Return the [X, Y] coordinate for the center point of the cell that contains the specified text.  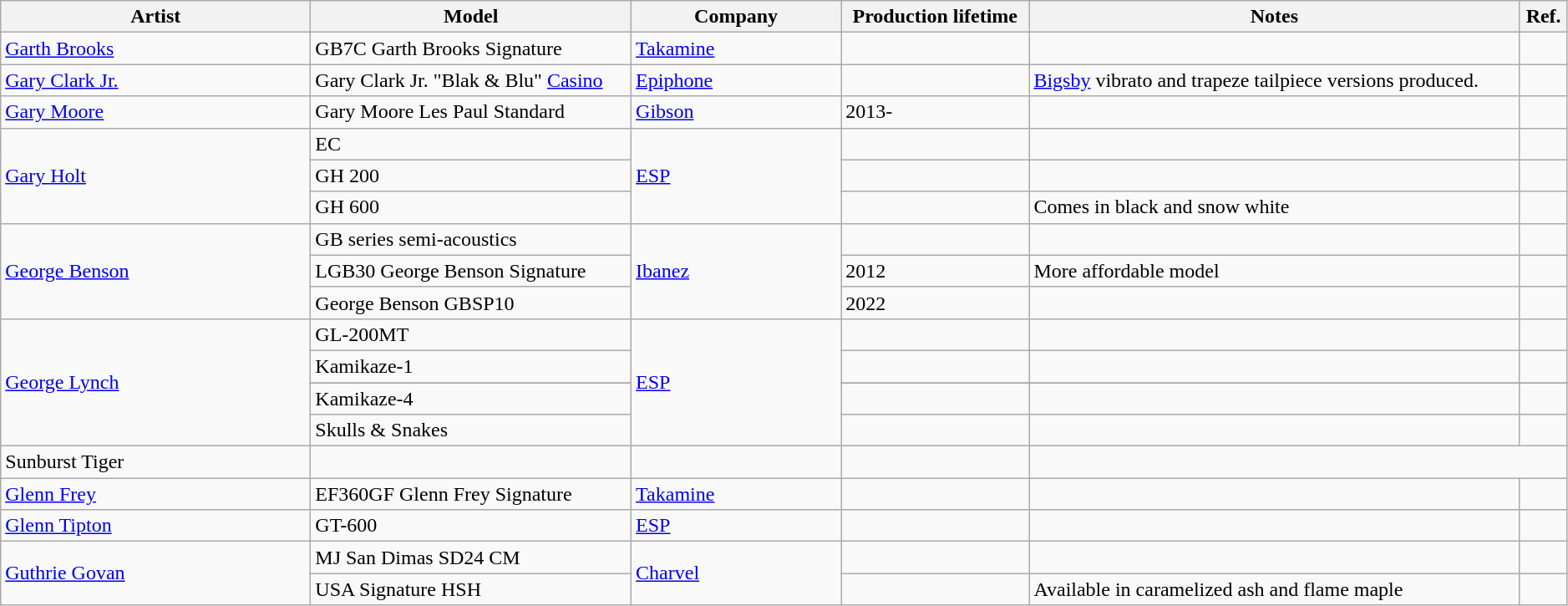
2013- [936, 112]
Glenn Tipton [155, 526]
Kamikaze-1 [471, 366]
Gary Moore [155, 112]
GH 600 [471, 207]
Gary Clark Jr. "Blak & Blu" Casino [471, 80]
Gibson [737, 112]
EC [471, 144]
Bigsby vibrato and trapeze tailpiece versions produced. [1275, 80]
Available in caramelized ash and flame maple [1275, 589]
George Benson GBSP10 [471, 303]
Ref. [1544, 17]
GH 200 [471, 176]
GL-200MT [471, 334]
Kamikaze-4 [471, 399]
George Benson [155, 271]
Ibanez [737, 271]
Gary Holt [155, 176]
Notes [1275, 17]
Guthrie Govan [155, 573]
2012 [936, 271]
Comes in black and snow white [1275, 207]
MJ San Dimas SD24 CM [471, 558]
GB series semi-acoustics [471, 239]
Gary Moore Les Paul Standard [471, 112]
USA Signature HSH [471, 589]
Gary Clark Jr. [155, 80]
Epiphone [737, 80]
Garth Brooks [155, 48]
EF360GF Glenn Frey Signature [471, 494]
LGB30 George Benson Signature [471, 271]
GB7C Garth Brooks Signature [471, 48]
More affordable model [1275, 271]
Charvel [737, 573]
Glenn Frey [155, 494]
Company [737, 17]
Skulls & Snakes [471, 430]
Sunburst Tiger [155, 462]
Model [471, 17]
GT-600 [471, 526]
2022 [936, 303]
George Lynch [155, 382]
Production lifetime [936, 17]
Artist [155, 17]
